Pinpoint the cell where the given text exists, returning its [x, y] midpoint coordinate. 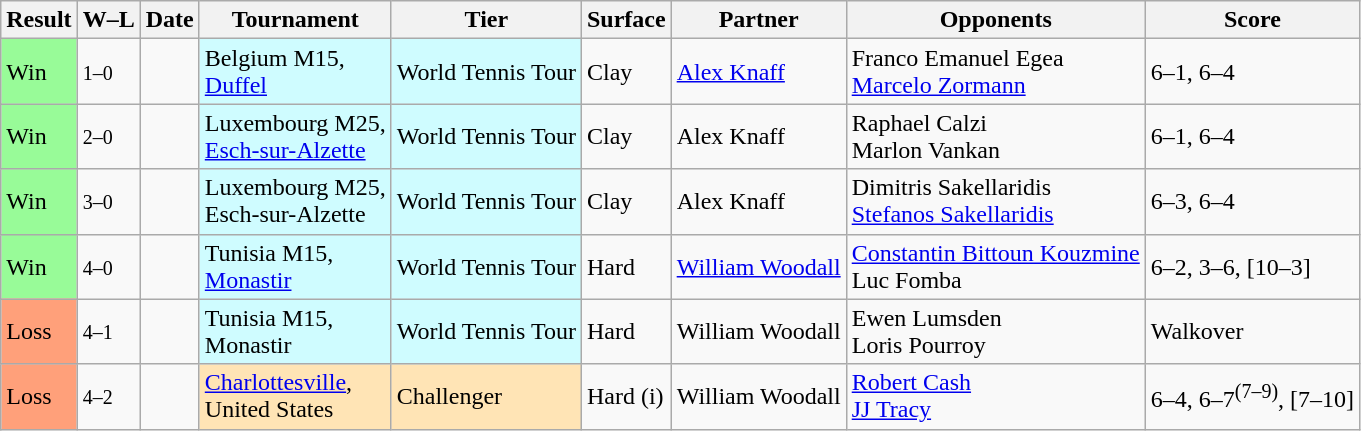
W–L [108, 20]
4–2 [108, 396]
Raphael Calzi Marlon Vankan [996, 136]
2–0 [108, 136]
Dimitris Sakellaridis Stefanos Sakellaridis [996, 202]
6–2, 3–6, [10–3] [1252, 266]
4–1 [108, 332]
Hard (i) [626, 396]
3–0 [108, 202]
Constantin Bittoun Kouzmine Luc Fomba [996, 266]
Opponents [996, 20]
Walkover [1252, 332]
Charlottesville,United States [295, 396]
6–4, 6–7(7–9), [7–10] [1252, 396]
Belgium M15,Duffel [295, 72]
Partner [758, 20]
Surface [626, 20]
Challenger [486, 396]
4–0 [108, 266]
Tier [486, 20]
Score [1252, 20]
Date [170, 20]
Tournament [295, 20]
Ewen Lumsden Loris Pourroy [996, 332]
6–3, 6–4 [1252, 202]
Result [39, 20]
Franco Emanuel Egea Marcelo Zormann [996, 72]
Robert Cash JJ Tracy [996, 396]
1–0 [108, 72]
